Extract the [X, Y] coordinate from the center of the cell holding the provided text.  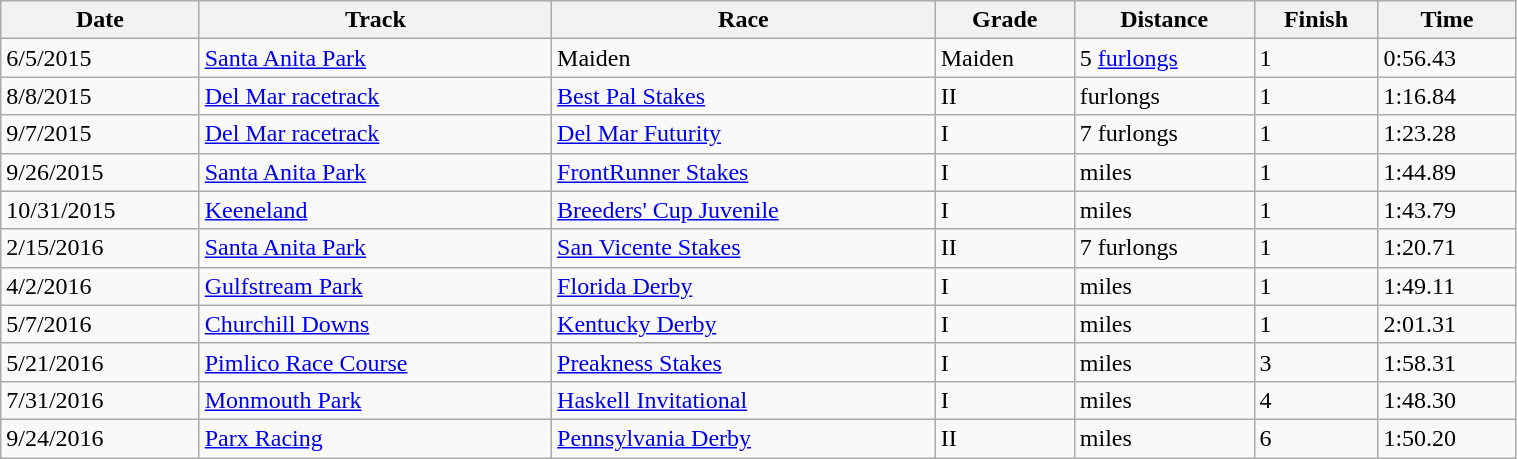
9/26/2015 [100, 172]
3 [1316, 362]
Del Mar Futurity [744, 134]
Grade [1004, 20]
Kentucky Derby [744, 324]
6/5/2015 [100, 58]
1:43.79 [1447, 210]
Churchill Downs [375, 324]
5/21/2016 [100, 362]
1:23.28 [1447, 134]
1:58.31 [1447, 362]
5/7/2016 [100, 324]
4/2/2016 [100, 286]
Race [744, 20]
Florida Derby [744, 286]
6 [1316, 438]
1:44.89 [1447, 172]
Preakness Stakes [744, 362]
2:01.31 [1447, 324]
Distance [1164, 20]
1:20.71 [1447, 248]
Date [100, 20]
FrontRunner Stakes [744, 172]
Breeders' Cup Juvenile [744, 210]
Pennsylvania Derby [744, 438]
9/24/2016 [100, 438]
7/31/2016 [100, 400]
Track [375, 20]
1:48.30 [1447, 400]
Keeneland [375, 210]
Gulfstream Park [375, 286]
Haskell Invitational [744, 400]
San Vicente Stakes [744, 248]
9/7/2015 [100, 134]
Best Pal Stakes [744, 96]
2/15/2016 [100, 248]
10/31/2015 [100, 210]
Parx Racing [375, 438]
1:16.84 [1447, 96]
0:56.43 [1447, 58]
1:49.11 [1447, 286]
4 [1316, 400]
furlongs [1164, 96]
1:50.20 [1447, 438]
Time [1447, 20]
Finish [1316, 20]
Pimlico Race Course [375, 362]
5 furlongs [1164, 58]
Monmouth Park [375, 400]
8/8/2015 [100, 96]
